Output the [x, y] coordinate of the center of the cell containing the given text.  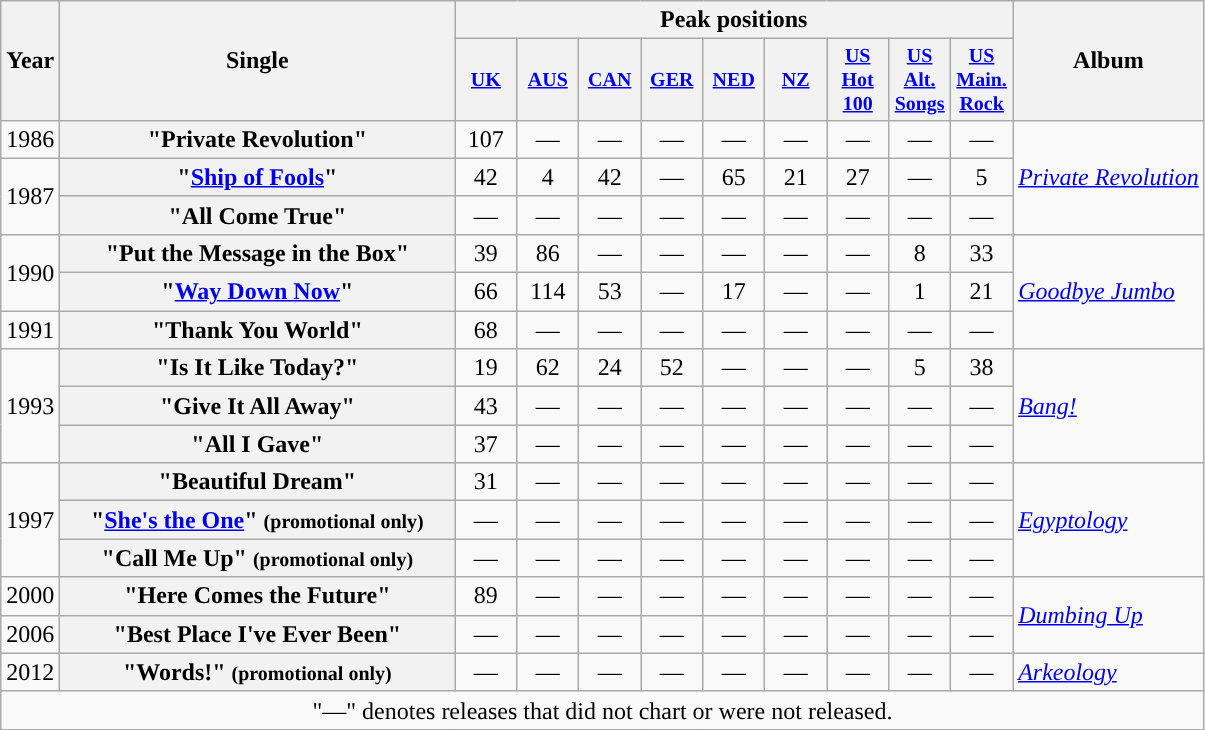
NED [734, 80]
43 [486, 406]
107 [486, 139]
1987 [30, 196]
"—" denotes releases that did not chart or were not released. [603, 710]
38 [982, 368]
24 [610, 368]
1993 [30, 406]
"Words!" (promotional only) [258, 672]
52 [672, 368]
NZ [796, 80]
68 [486, 330]
114 [548, 292]
33 [982, 253]
66 [486, 292]
Arkeology [1109, 672]
"Ship of Fools" [258, 177]
Egyptology [1109, 520]
65 [734, 177]
Album [1109, 61]
Single [258, 61]
Dumbing Up [1109, 615]
"Private Revolution" [258, 139]
19 [486, 368]
"Give It All Away" [258, 406]
Bang! [1109, 406]
"Beautiful Dream" [258, 482]
"Here Comes the Future" [258, 596]
USMain. Rock [982, 80]
1986 [30, 139]
"Way Down Now" [258, 292]
31 [486, 482]
2000 [30, 596]
UK [486, 80]
CAN [610, 80]
"Put the Message in the Box" [258, 253]
2012 [30, 672]
39 [486, 253]
AUS [548, 80]
89 [486, 596]
"Call Me Up" (promotional only) [258, 558]
86 [548, 253]
8 [920, 253]
53 [610, 292]
4 [548, 177]
Goodbye Jumbo [1109, 291]
USAlt. Songs [920, 80]
17 [734, 292]
"All Come True" [258, 215]
1 [920, 292]
"All I Gave" [258, 444]
"Thank You World" [258, 330]
2006 [30, 634]
Peak positions [734, 20]
1990 [30, 272]
Year [30, 61]
1991 [30, 330]
27 [858, 177]
37 [486, 444]
"Is It Like Today?" [258, 368]
USHot 100 [858, 80]
GER [672, 80]
Private Revolution [1109, 177]
1997 [30, 520]
"Best Place I've Ever Been" [258, 634]
62 [548, 368]
"She's the One" (promotional only) [258, 520]
